Return the [x, y] coordinate for the center point of the cell that contains the specified text.  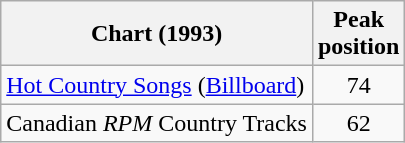
62 [358, 123]
Canadian RPM Country Tracks [157, 123]
Chart (1993) [157, 34]
74 [358, 85]
Peakposition [358, 34]
Hot Country Songs (Billboard) [157, 85]
